Identify which cell holds the provided text, then report its [X, Y] central coordinate. 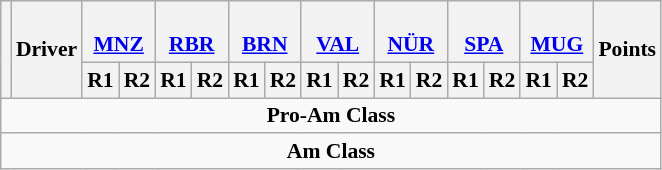
Pro-Am Class [331, 116]
SPA [484, 32]
VAL [338, 32]
Am Class [331, 152]
Points [627, 50]
MNZ [118, 32]
BRN [264, 32]
MUG [556, 32]
Driver [46, 50]
RBR [192, 32]
NÜR [410, 32]
